Identify which cell holds the provided text, then report its (x, y) central coordinate. 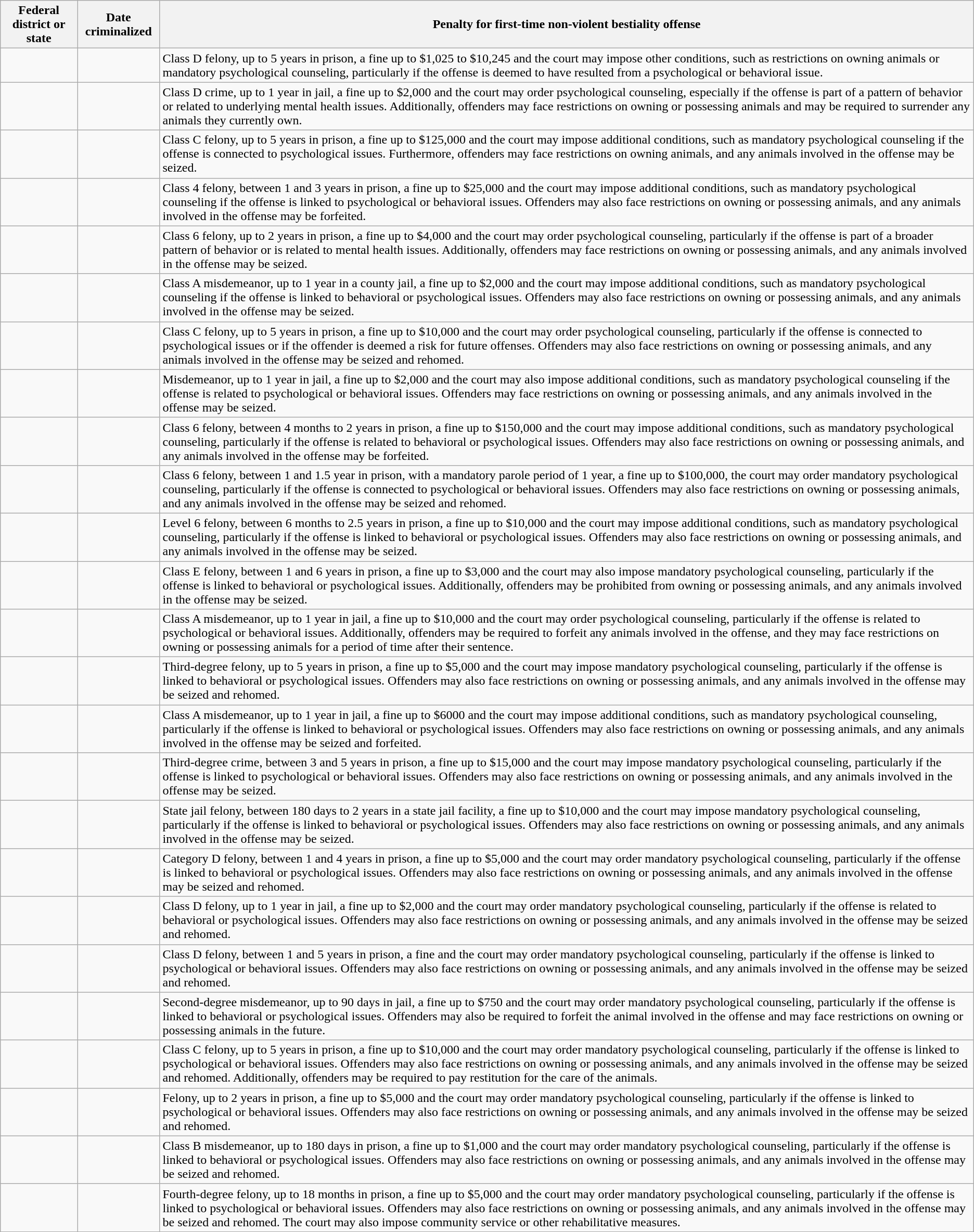
Federal district or state (39, 24)
Penalty for first-time non-violent bestiality offense (567, 24)
Date criminalized (119, 24)
